From the cell containing the given text, extract its center point as [X, Y] coordinate. 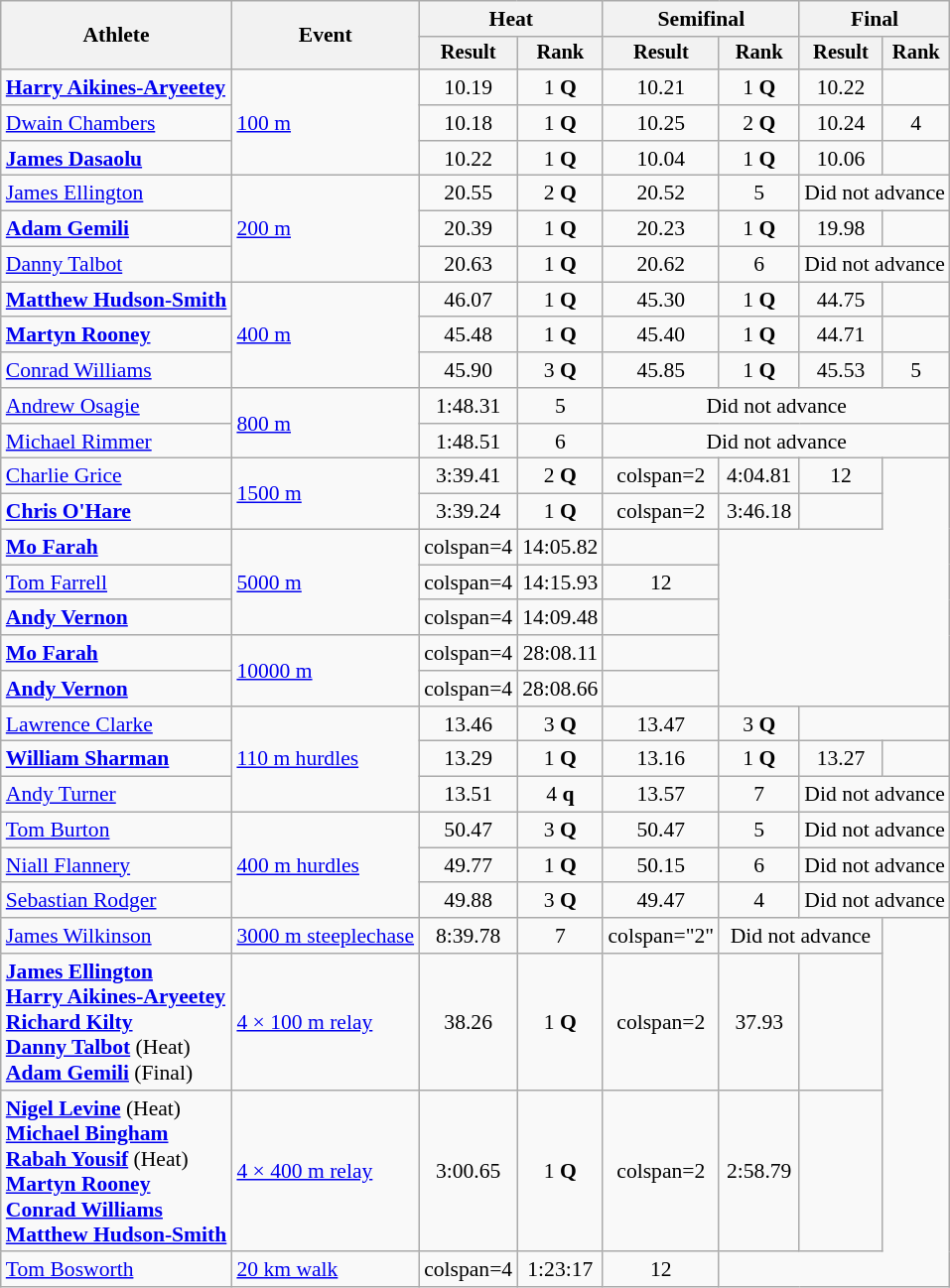
49.88 [469, 901]
10000 m [326, 671]
44.71 [840, 335]
William Sharman [117, 759]
3:39.41 [469, 476]
James EllingtonHarry Aikines-AryeeteyRichard KiltyDanny Talbot (Heat)Adam Gemili (Final) [117, 1022]
45.85 [661, 370]
37.93 [758, 1022]
20.62 [661, 265]
13.51 [469, 795]
38.26 [469, 1022]
colspan="2" [661, 936]
James Ellington [117, 193]
45.40 [661, 335]
3000 m steeplechase [326, 936]
1:23:17 [560, 1270]
14:05.82 [560, 548]
3:00.65 [469, 1171]
5000 m [326, 583]
20.23 [661, 229]
14:15.93 [560, 582]
Chris O'Hare [117, 512]
8:39.78 [469, 936]
Danny Talbot [117, 265]
Conrad Williams [117, 370]
45.53 [840, 370]
800 m [326, 423]
13.27 [840, 759]
13.46 [469, 724]
4 × 400 m relay [326, 1171]
Andrew Osagie [117, 406]
20.63 [469, 265]
400 m hurdles [326, 865]
Niall Flannery [117, 865]
20.39 [469, 229]
Lawrence Clarke [117, 724]
13.47 [661, 724]
Nigel Levine (Heat)Michael BinghamRabah Yousif (Heat)Martyn RooneyConrad WilliamsMatthew Hudson-Smith [117, 1171]
4 × 100 m relay [326, 1022]
45.48 [469, 335]
4 q [560, 795]
Tom Farrell [117, 582]
Michael Rimmer [117, 442]
Athlete [117, 36]
10.25 [661, 123]
Harry Aikines-Aryeetey [117, 87]
3:39.24 [469, 512]
Sebastian Rodger [117, 901]
Matthew Hudson-Smith [117, 300]
20 km walk [326, 1270]
Heat [510, 19]
20.55 [469, 193]
28:08.66 [560, 689]
110 m hurdles [326, 760]
10.24 [840, 123]
49.77 [469, 865]
45.30 [661, 300]
4:04.81 [758, 476]
13.57 [661, 795]
20.52 [661, 193]
10.04 [661, 159]
200 m [326, 228]
19.98 [840, 229]
Martyn Rooney [117, 335]
Andy Turner [117, 795]
44.75 [840, 300]
10.06 [840, 159]
50.15 [661, 865]
Dwain Chambers [117, 123]
James Dasaolu [117, 159]
100 m [326, 123]
Adam Gemili [117, 229]
Event [326, 36]
Tom Bosworth [117, 1270]
400 m [326, 335]
Final [875, 19]
10.18 [469, 123]
1:48.51 [469, 442]
Semifinal [701, 19]
3:46.18 [758, 512]
13.16 [661, 759]
10.19 [469, 87]
14:09.48 [560, 618]
Charlie Grice [117, 476]
13.29 [469, 759]
49.47 [661, 901]
46.07 [469, 300]
28:08.11 [560, 653]
Tom Burton [117, 831]
James Wilkinson [117, 936]
10.21 [661, 87]
1:48.31 [469, 406]
45.90 [469, 370]
1500 m [326, 494]
2:58.79 [758, 1171]
